Pinpoint the cell where the given text exists, returning its (X, Y) midpoint coordinate. 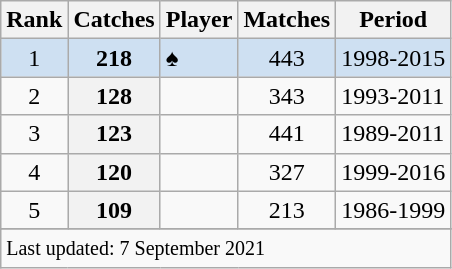
343 (287, 96)
4 (34, 172)
1999-2016 (394, 172)
443 (287, 58)
Catches (114, 20)
♠ (199, 58)
Matches (287, 20)
2 (34, 96)
1998-2015 (394, 58)
218 (114, 58)
327 (287, 172)
123 (114, 134)
5 (34, 210)
120 (114, 172)
Period (394, 20)
3 (34, 134)
109 (114, 210)
Last updated: 7 September 2021 (226, 248)
128 (114, 96)
1986-1999 (394, 210)
1 (34, 58)
Rank (34, 20)
213 (287, 210)
1993-2011 (394, 96)
Player (199, 20)
441 (287, 134)
1989-2011 (394, 134)
